From the cell containing the given text, extract its center point as (x, y) coordinate. 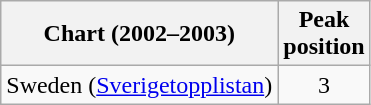
3 (324, 85)
Sweden (Sverigetopplistan) (140, 85)
Chart (2002–2003) (140, 34)
Peakposition (324, 34)
